From the cell containing the given text, extract its center point as (x, y) coordinate. 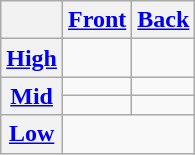
Front (98, 20)
Low (32, 134)
High (32, 58)
Mid (32, 96)
Back (164, 20)
